Scan for the cell matching the given text and deliver its (X, Y) coordinate at center. 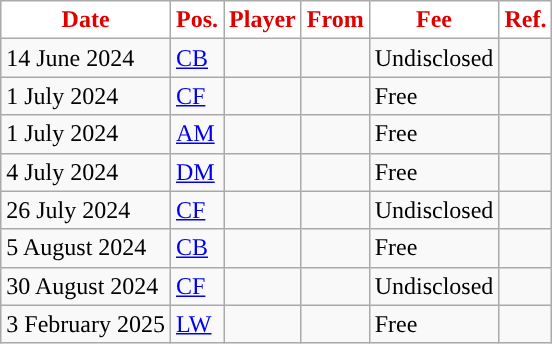
3 February 2025 (86, 324)
Fee (434, 20)
Ref. (526, 20)
DM (196, 172)
26 July 2024 (86, 210)
Pos. (196, 20)
30 August 2024 (86, 286)
Date (86, 20)
5 August 2024 (86, 248)
14 June 2024 (86, 58)
4 July 2024 (86, 172)
AM (196, 134)
LW (196, 324)
Player (263, 20)
From (335, 20)
